Find where the given text appears and provide that cell's center as [X, Y] coordinate. 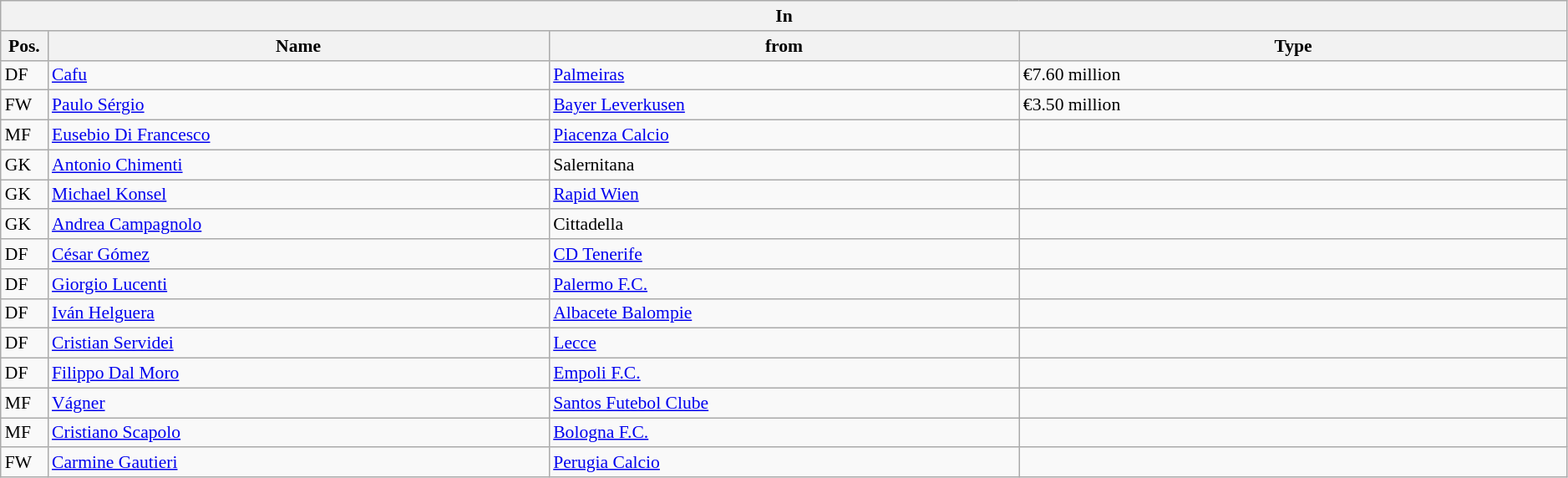
Santos Futebol Clube [784, 403]
Type [1293, 46]
Palermo F.C. [784, 284]
Salernitana [784, 165]
Iván Helguera [298, 313]
César Gómez [298, 254]
Cafu [298, 75]
Piacenza Calcio [784, 135]
from [784, 46]
Rapid Wien [784, 195]
In [784, 16]
Eusebio Di Francesco [298, 135]
Cittadella [784, 225]
€7.60 million [1293, 75]
Albacete Balompie [784, 313]
Empoli F.C. [784, 374]
Filippo Dal Moro [298, 374]
Name [298, 46]
Bayer Leverkusen [784, 105]
Pos. [24, 46]
Andrea Campagnolo [298, 225]
Giorgio Lucenti [298, 284]
€3.50 million [1293, 105]
Cristian Servidei [298, 343]
CD Tenerife [784, 254]
Paulo Sérgio [298, 105]
Lecce [784, 343]
Antonio Chimenti [298, 165]
Michael Konsel [298, 195]
Vágner [298, 403]
Bologna F.C. [784, 433]
Carmine Gautieri [298, 463]
Cristiano Scapolo [298, 433]
Perugia Calcio [784, 463]
Palmeiras [784, 75]
